Scan for the cell matching the given text and deliver its [x, y] coordinate at center. 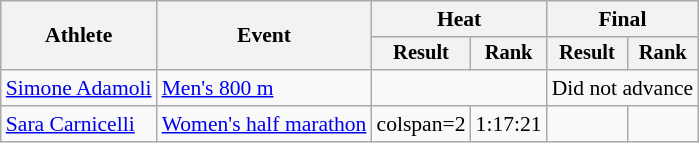
1:17:21 [509, 124]
Women's half marathon [264, 124]
Men's 800 m [264, 88]
Simone Adamoli [79, 88]
Did not advance [623, 88]
Final [623, 19]
Heat [458, 19]
Event [264, 36]
colspan=2 [420, 124]
Athlete [79, 36]
Sara Carnicelli [79, 124]
